Output the [x, y] coordinate of the center of the cell containing the given text.  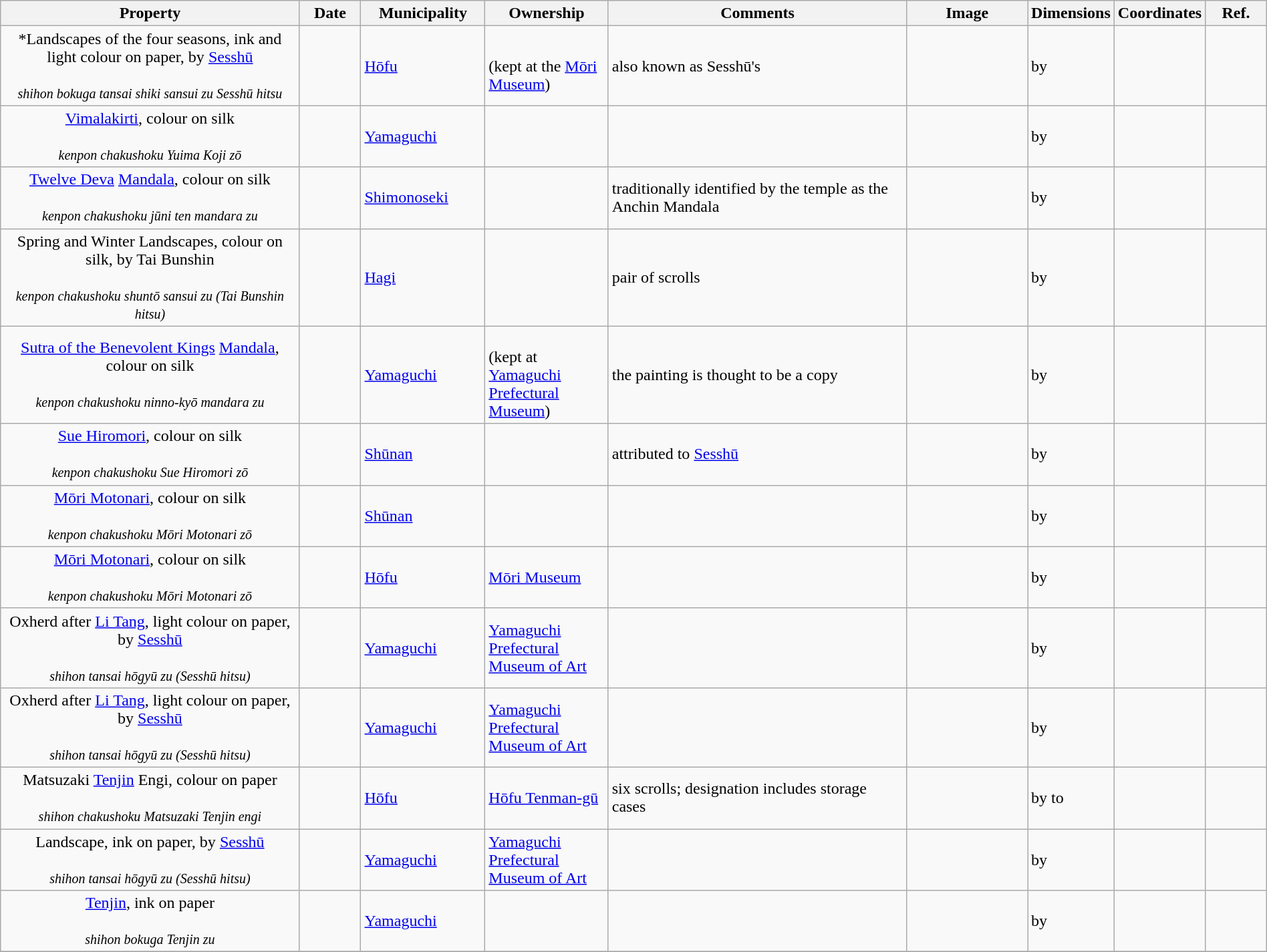
Comments [758, 13]
Image [968, 13]
Ownership [547, 13]
attributed to Sesshū [758, 454]
Matsuzaki Tenjin Engi, colour on papershihon chakushoku Matsuzaki Tenjin engi [150, 798]
Hōfu Tenman-gū [547, 798]
Spring and Winter Landscapes, colour on silk, by Tai Bunshinkenpon chakushoku shuntō sansui zu (Tai Bunshin hitsu) [150, 277]
Dimensions [1071, 13]
Vimalakirti, colour on silkkenpon chakushoku Yuima Koji zō [150, 136]
Mōri Museum [547, 577]
Landscape, ink on paper, by Sesshūshihon tansai hōgyū zu (Sesshū hitsu) [150, 859]
(kept at the Mōri Museum) [547, 65]
six scrolls; designation includes storage cases [758, 798]
Date [330, 13]
(kept at Yamaguchi Prefectural Museum) [547, 375]
Ref. [1236, 13]
*Landscapes of the four seasons, ink and light colour on paper, by Sesshūshihon bokuga tansai shiki sansui zu Sesshū hitsu [150, 65]
by to [1071, 798]
Hagi [423, 277]
Sue Hiromori, colour on silkkenpon chakushoku Sue Hiromori zō [150, 454]
Property [150, 13]
pair of scrolls [758, 277]
the painting is thought to be a copy [758, 375]
Sutra of the Benevolent Kings Mandala, colour on silkkenpon chakushoku ninno-kyō mandara zu [150, 375]
Tenjin, ink on papershihon bokuga Tenjin zu [150, 921]
Shimonoseki [423, 198]
traditionally identified by the temple as the Anchin Mandala [758, 198]
Municipality [423, 13]
also known as Sesshū's [758, 65]
Coordinates [1159, 13]
Twelve Deva Mandala, colour on silkkenpon chakushoku jūni ten mandara zu [150, 198]
